From the cell containing the given text, extract its center point as [x, y] coordinate. 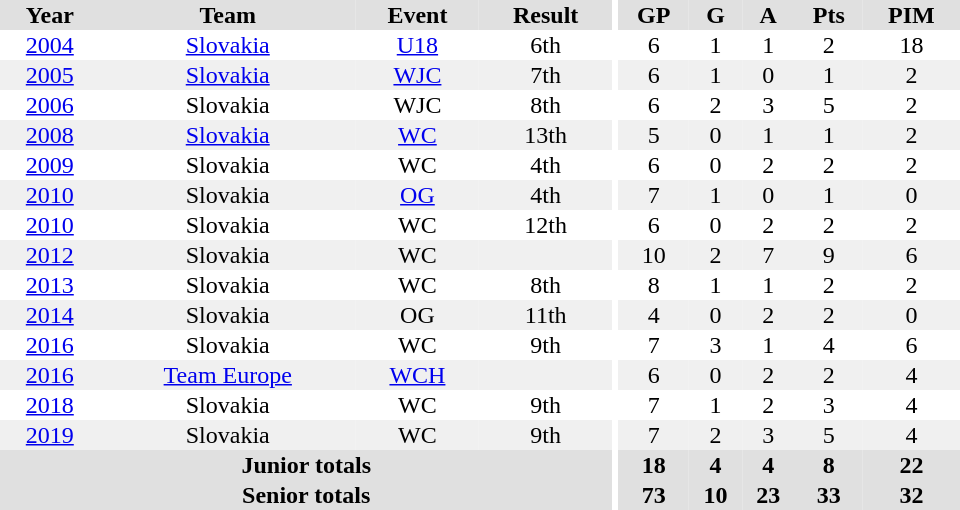
73 [654, 495]
2008 [50, 135]
A [768, 15]
2018 [50, 405]
Event [418, 15]
13th [546, 135]
PIM [912, 15]
G [716, 15]
2013 [50, 285]
2014 [50, 315]
WCH [418, 375]
U18 [418, 45]
Team [228, 15]
7th [546, 75]
22 [912, 465]
Senior totals [306, 495]
11th [546, 315]
6th [546, 45]
Result [546, 15]
9 [829, 255]
2006 [50, 105]
2012 [50, 255]
2004 [50, 45]
33 [829, 495]
GP [654, 15]
2009 [50, 165]
2019 [50, 435]
2005 [50, 75]
12th [546, 225]
Junior totals [306, 465]
Team Europe [228, 375]
Year [50, 15]
32 [912, 495]
23 [768, 495]
Pts [829, 15]
